Locate the cell with the specified text and output its (X, Y) center coordinate. 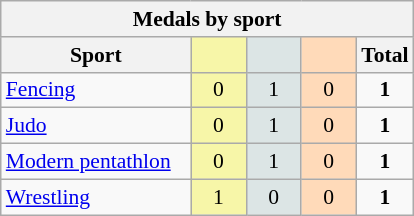
Wrestling (96, 197)
Judo (96, 126)
Medals by sport (208, 19)
Modern pentathlon (96, 162)
Total (384, 55)
Fencing (96, 90)
Sport (96, 55)
